Find where the given text appears and provide that cell's center as [X, Y] coordinate. 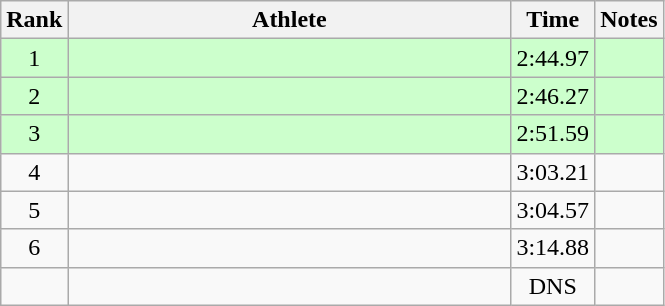
1 [34, 58]
3:14.88 [553, 248]
3 [34, 134]
4 [34, 172]
Rank [34, 20]
DNS [553, 286]
2:46.27 [553, 96]
Athlete [290, 20]
3:04.57 [553, 210]
2 [34, 96]
2:44.97 [553, 58]
3:03.21 [553, 172]
5 [34, 210]
Notes [629, 20]
6 [34, 248]
2:51.59 [553, 134]
Time [553, 20]
